Find where the given text appears and provide that cell's center as (x, y) coordinate. 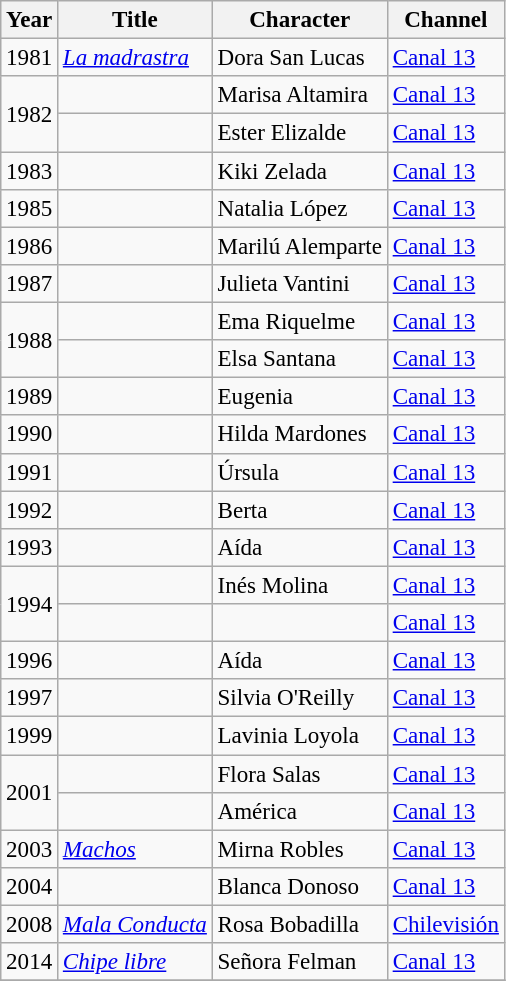
1987 (30, 284)
Flora Salas (300, 774)
Channel (446, 20)
Señora Felman (300, 962)
Eugenia (300, 397)
1997 (30, 698)
1992 (30, 510)
Machos (136, 849)
1988 (30, 340)
Hilda Mardones (300, 435)
Dora San Lucas (300, 58)
Marilú Alemparte (300, 246)
1982 (30, 114)
1991 (30, 472)
Marisa Altamira (300, 95)
Inés Molina (300, 585)
Chilevisión (446, 925)
Chipe libre (136, 962)
1986 (30, 246)
Silvia O'Reilly (300, 698)
1994 (30, 604)
2008 (30, 925)
2014 (30, 962)
Ester Elizalde (300, 133)
Lavinia Loyola (300, 736)
Blanca Donoso (300, 887)
Julieta Vantini (300, 284)
Berta (300, 510)
1990 (30, 435)
1985 (30, 209)
Title (136, 20)
Ema Riquelme (300, 322)
Mirna Robles (300, 849)
1996 (30, 661)
Elsa Santana (300, 359)
La madrastra (136, 58)
Kiki Zelada (300, 171)
Úrsula (300, 472)
América (300, 812)
1989 (30, 397)
1999 (30, 736)
1983 (30, 171)
Natalia López (300, 209)
1993 (30, 548)
Character (300, 20)
2003 (30, 849)
Year (30, 20)
Mala Conducta (136, 925)
2004 (30, 887)
1981 (30, 58)
2001 (30, 792)
Rosa Bobadilla (300, 925)
